Output the (X, Y) coordinate of the center of the cell containing the given text.  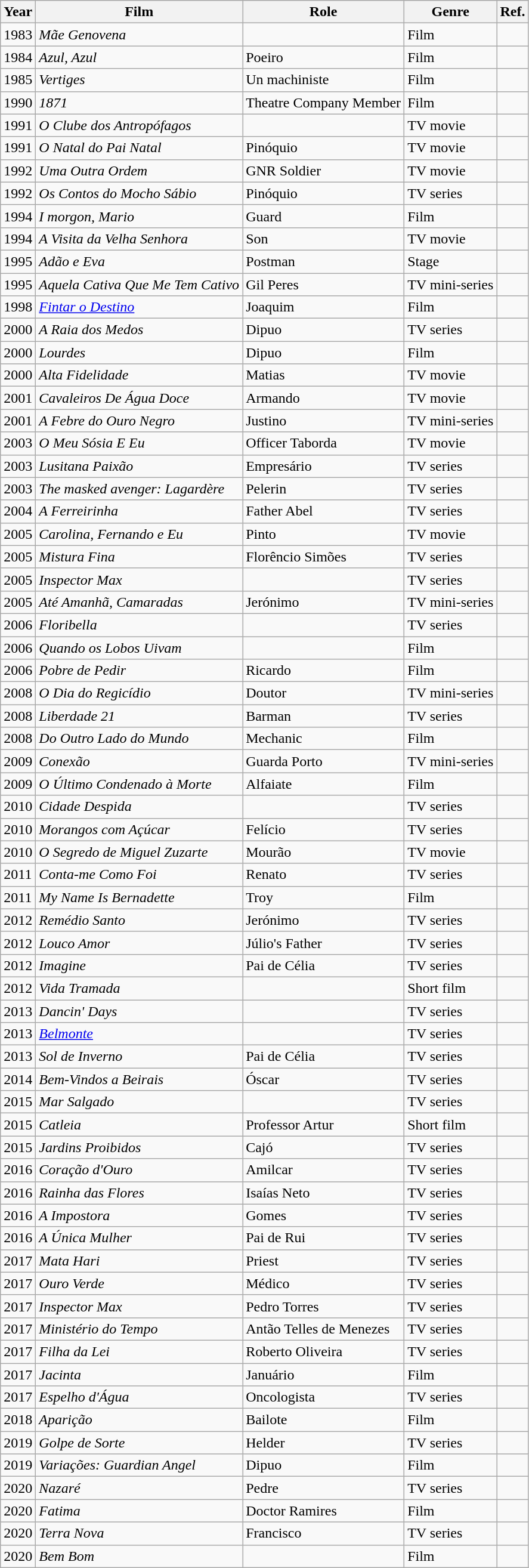
GNR Soldier (323, 171)
Renato (323, 875)
Cajó (323, 1147)
O Segredo de Miguel Zuzarte (140, 852)
The masked avenger: Lagardère (140, 489)
Alfaiate (323, 784)
A Raia dos Medos (140, 330)
Filha da Lei (140, 1351)
Adão e Eva (140, 261)
Mar Salgado (140, 1102)
Do Outro Lado do Mundo (140, 739)
Mãe Genovena (140, 35)
Júlio's Father (323, 943)
Barman (323, 716)
Cidade Despida (140, 807)
Francisco (323, 1533)
Priest (323, 1261)
Pedre (323, 1488)
Aparição (140, 1420)
Roberto Oliveira (323, 1351)
Liberdade 21 (140, 716)
Un machiniste (323, 80)
Theatre Company Member (323, 103)
Cavaleiros De Água Doce (140, 398)
Bem-Vindos a Beirais (140, 1079)
Ricardo (323, 671)
I morgon, Mario (140, 216)
Pobre de Pedir (140, 671)
Lourdes (140, 353)
1983 (18, 35)
O Meu Sósia E Eu (140, 443)
Morangos com Açúcar (140, 829)
Floribella (140, 625)
Aquela Cativa Que Me Tem Cativo (140, 285)
Jardins Proibidos (140, 1147)
O Natal do Pai Natal (140, 148)
Jacinta (140, 1374)
A Visita da Velha Senhora (140, 239)
Fatima (140, 1511)
O Clube dos Antropófagos (140, 125)
Imagine (140, 965)
Armando (323, 398)
Variações: Guardian Angel (140, 1465)
Remédio Santo (140, 920)
Até Amanhã, Camaradas (140, 602)
Vida Tramada (140, 988)
Father Abel (323, 511)
Son (323, 239)
Joaquim (323, 307)
Conta-me Como Foi (140, 875)
2004 (18, 511)
Médico (323, 1283)
Poeiro (323, 57)
Gomes (323, 1215)
A Impostora (140, 1215)
1990 (18, 103)
Uma Outra Ordem (140, 171)
Gil Peres (323, 285)
Rainha das Flores (140, 1193)
Louco Amor (140, 943)
Felício (323, 829)
Troy (323, 897)
Helder (323, 1443)
Pinto (323, 534)
O Dia do Regicídio (140, 693)
Officer Taborda (323, 443)
Mata Hari (140, 1261)
Pai de Rui (323, 1238)
Lusitana Paixão (140, 466)
Isaías Neto (323, 1193)
Year (18, 12)
Genre (451, 12)
Pedro Torres (323, 1306)
Fintar o Destino (140, 307)
Role (323, 12)
Ministério do Tempo (140, 1329)
Guard (323, 216)
Conexão (140, 761)
Coração d'Ouro (140, 1170)
1871 (140, 103)
Januário (323, 1374)
Belmonte (140, 1034)
Quando os Lobos Uivam (140, 647)
Antão Telles de Menezes (323, 1329)
Mistura Fina (140, 557)
Nazaré (140, 1488)
A Única Mulher (140, 1238)
2014 (18, 1079)
A Ferreirinha (140, 511)
2018 (18, 1420)
Doctor Ramires (323, 1511)
Carolina, Fernando e Eu (140, 534)
Catleia (140, 1125)
Matias (323, 375)
Oncologista (323, 1397)
My Name Is Bernadette (140, 897)
Professor Artur (323, 1125)
Os Contos do Mocho Sábio (140, 193)
Mourão (323, 852)
Golpe de Sorte (140, 1443)
Guarda Porto (323, 761)
Bem Bom (140, 1556)
Dancin' Days (140, 1011)
1985 (18, 80)
Terra Nova (140, 1533)
Doutor (323, 693)
O Último Condenado à Morte (140, 784)
Postman (323, 261)
Florêncio Simões (323, 557)
Ref. (513, 12)
Sol de Inverno (140, 1057)
Espelho d'Água (140, 1397)
Empresário (323, 466)
Óscar (323, 1079)
Vertiges (140, 80)
Mechanic (323, 739)
Pelerin (323, 489)
Justino (323, 421)
Bailote (323, 1420)
Stage (451, 261)
Alta Fidelidade (140, 375)
1998 (18, 307)
Azul, Azul (140, 57)
1984 (18, 57)
Amilcar (323, 1170)
A Febre do Ouro Negro (140, 421)
Ouro Verde (140, 1283)
